Find where the given text appears and provide that cell's center as [X, Y] coordinate. 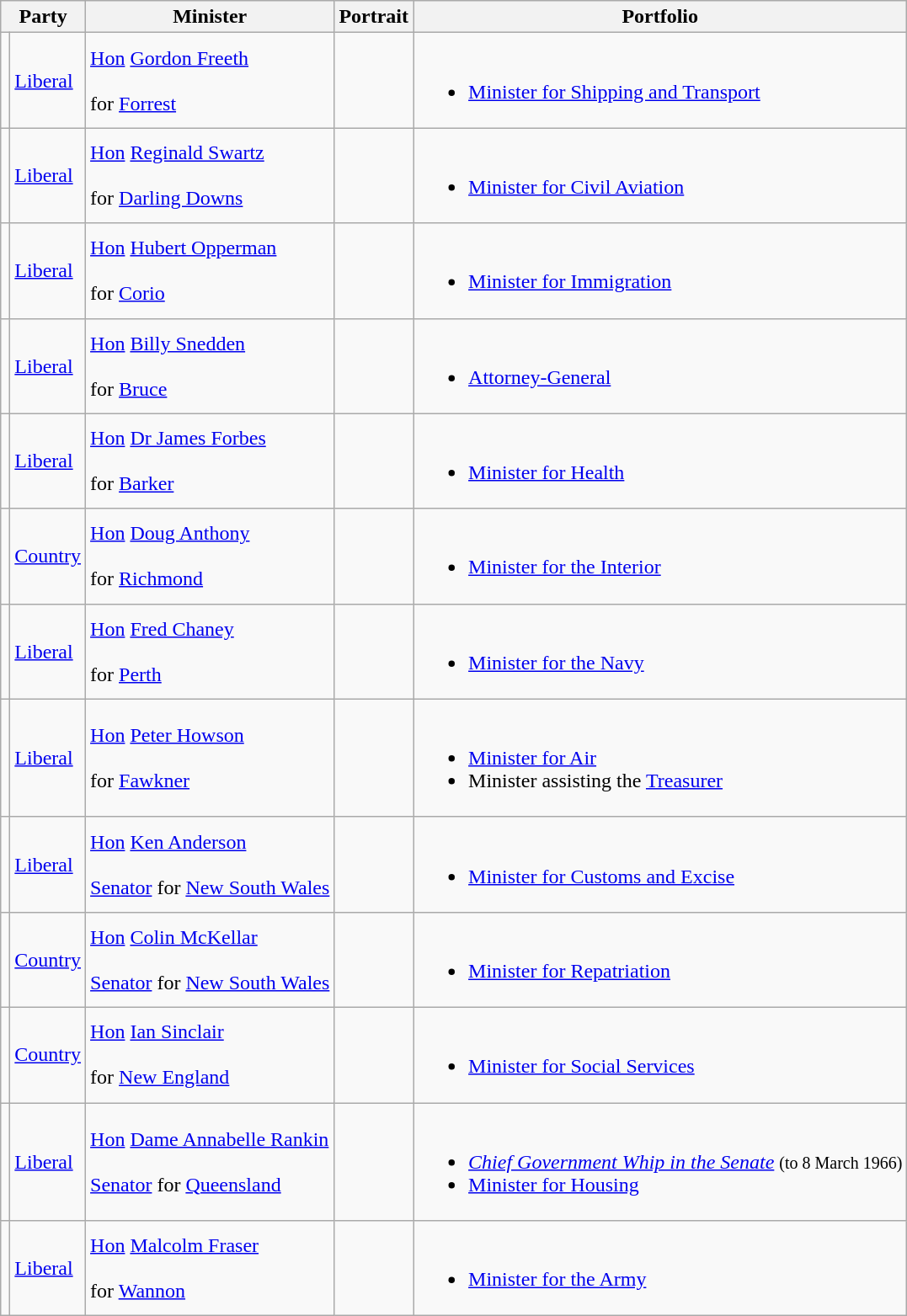
Hon Ken Anderson Senator for New South Wales [211, 864]
Minister for Repatriation [660, 960]
Hon Dr James Forbes for Barker [211, 461]
Hon Hubert Opperman for Corio [211, 271]
Hon Peter Howson for Fawkner [211, 758]
Hon Fred Chaney for Perth [211, 652]
Hon Colin McKellar Senator for New South Wales [211, 960]
Hon Ian Sinclair for New England [211, 1054]
Minister [211, 17]
Minister for AirMinister assisting the Treasurer [660, 758]
Hon Malcolm Fraser for Wannon [211, 1268]
Minister for Social Services [660, 1054]
Portfolio [660, 17]
Chief Government Whip in the Senate (to 8 March 1966)Minister for Housing [660, 1162]
Party [44, 17]
Minister for Shipping and Transport [660, 81]
Portrait [374, 17]
Attorney-General [660, 365]
Minister for the Interior [660, 556]
Hon Billy Snedden for Bruce [211, 365]
Hon Doug Anthony for Richmond [211, 556]
Minister for the Navy [660, 652]
Hon Reginald Swartz for Darling Downs [211, 175]
Minister for Health [660, 461]
Minister for Immigration [660, 271]
Hon Dame Annabelle Rankin Senator for Queensland [211, 1162]
Minister for the Army [660, 1268]
Minister for Civil Aviation [660, 175]
Minister for Customs and Excise [660, 864]
Hon Gordon Freeth for Forrest [211, 81]
